Extract the [X, Y] coordinate from the center of the cell holding the provided text.  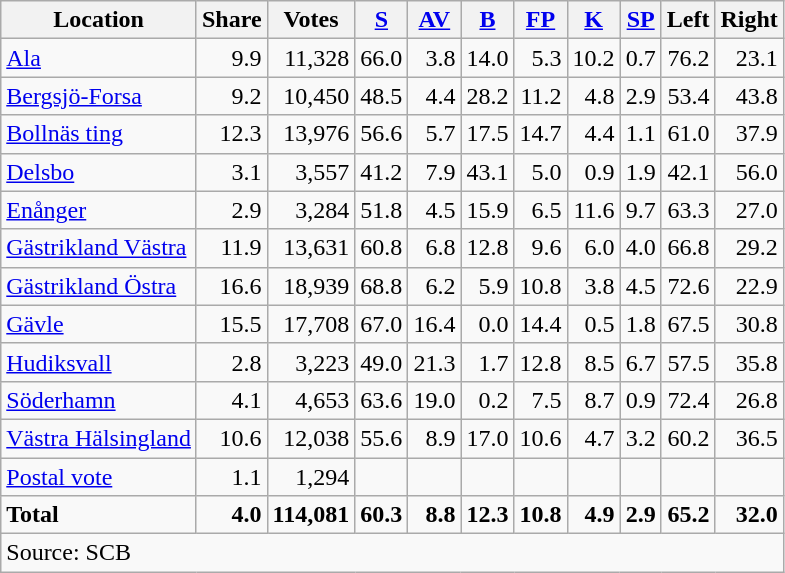
14.4 [540, 324]
65.2 [688, 515]
27.0 [749, 210]
8.5 [594, 362]
9.2 [232, 96]
B [488, 20]
1.7 [488, 362]
114,081 [311, 515]
60.2 [688, 438]
21.3 [434, 362]
68.8 [382, 286]
28.2 [488, 96]
Share [232, 20]
4,653 [311, 400]
K [594, 20]
Söderhamn [99, 400]
10.2 [594, 58]
26.8 [749, 400]
3,223 [311, 362]
6.2 [434, 286]
17,708 [311, 324]
43.1 [488, 172]
11.6 [594, 210]
4.9 [594, 515]
48.5 [382, 96]
53.4 [688, 96]
19.0 [434, 400]
13,976 [311, 134]
12,038 [311, 438]
32.0 [749, 515]
49.0 [382, 362]
7.5 [540, 400]
29.2 [749, 248]
0.5 [594, 324]
AV [434, 20]
30.8 [749, 324]
Left [688, 20]
57.5 [688, 362]
Enånger [99, 210]
1.8 [640, 324]
6.5 [540, 210]
4.8 [594, 96]
61.0 [688, 134]
0.0 [488, 324]
4.1 [232, 400]
17.5 [488, 134]
16.6 [232, 286]
Postal vote [99, 477]
Hudiksvall [99, 362]
Ala [99, 58]
11.9 [232, 248]
42.1 [688, 172]
Bollnäs ting [99, 134]
5.7 [434, 134]
0.7 [640, 58]
67.0 [382, 324]
14.7 [540, 134]
56.0 [749, 172]
8.9 [434, 438]
6.8 [434, 248]
18,939 [311, 286]
43.8 [749, 96]
9.9 [232, 58]
1.9 [640, 172]
SP [640, 20]
5.0 [540, 172]
36.5 [749, 438]
22.9 [749, 286]
23.1 [749, 58]
55.6 [382, 438]
72.4 [688, 400]
Location [99, 20]
16.4 [434, 324]
3,284 [311, 210]
6.0 [594, 248]
67.5 [688, 324]
Gävle [99, 324]
5.3 [540, 58]
S [382, 20]
15.5 [232, 324]
Right [749, 20]
Gästrikland Östra [99, 286]
63.3 [688, 210]
14.0 [488, 58]
3,557 [311, 172]
3.2 [640, 438]
5.9 [488, 286]
8.7 [594, 400]
51.8 [382, 210]
13,631 [311, 248]
37.9 [749, 134]
3.1 [232, 172]
Total [99, 515]
66.0 [382, 58]
Source: SCB [392, 553]
4.7 [594, 438]
76.2 [688, 58]
FP [540, 20]
9.7 [640, 210]
Votes [311, 20]
35.8 [749, 362]
Delsbo [99, 172]
60.8 [382, 248]
8.8 [434, 515]
9.6 [540, 248]
Västra Hälsingland [99, 438]
10,450 [311, 96]
1,294 [311, 477]
0.2 [488, 400]
17.0 [488, 438]
41.2 [382, 172]
15.9 [488, 210]
6.7 [640, 362]
11.2 [540, 96]
66.8 [688, 248]
Gästrikland Västra [99, 248]
7.9 [434, 172]
11,328 [311, 58]
60.3 [382, 515]
2.8 [232, 362]
72.6 [688, 286]
56.6 [382, 134]
63.6 [382, 400]
Bergsjö-Forsa [99, 96]
